From the cell containing the given text, extract its center point as [X, Y] coordinate. 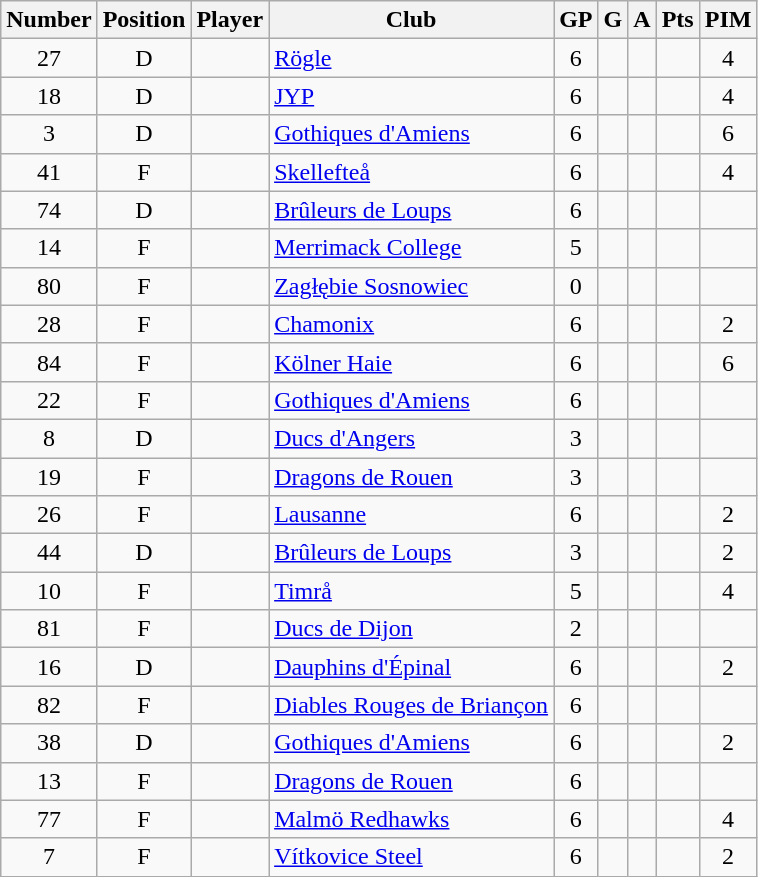
27 [49, 58]
13 [49, 781]
Chamonix [412, 324]
38 [49, 743]
Position [144, 20]
Merrimack College [412, 248]
82 [49, 705]
Pts [678, 20]
Malmö Redhawks [412, 819]
G [613, 20]
A [642, 20]
26 [49, 515]
81 [49, 629]
Ducs de Dijon [412, 629]
GP [576, 20]
0 [576, 286]
Zagłębie Sosnowiec [412, 286]
Club [412, 20]
Player [230, 20]
Rögle [412, 58]
Dauphins d'Épinal [412, 667]
Vítkovice Steel [412, 857]
PIM [728, 20]
74 [49, 210]
18 [49, 96]
14 [49, 248]
Diables Rouges de Briançon [412, 705]
77 [49, 819]
Kölner Haie [412, 362]
Skellefteå [412, 172]
22 [49, 400]
Lausanne [412, 515]
80 [49, 286]
28 [49, 324]
19 [49, 477]
10 [49, 591]
84 [49, 362]
Ducs d'Angers [412, 438]
Timrå [412, 591]
44 [49, 553]
JYP [412, 96]
16 [49, 667]
41 [49, 172]
Number [49, 20]
8 [49, 438]
7 [49, 857]
